Pinpoint the cell where the given text exists, returning its (x, y) midpoint coordinate. 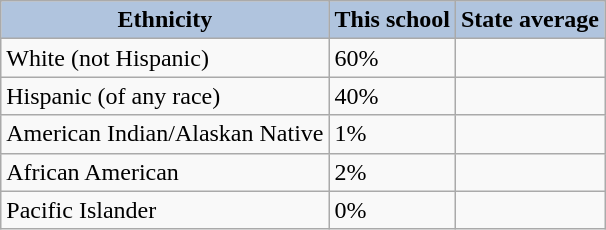
40% (392, 96)
1% (392, 134)
0% (392, 210)
Pacific Islander (165, 210)
2% (392, 172)
Hispanic (of any race) (165, 96)
American Indian/Alaskan Native (165, 134)
Ethnicity (165, 20)
60% (392, 58)
State average (530, 20)
This school (392, 20)
African American (165, 172)
White (not Hispanic) (165, 58)
